Detect which cell encompasses the target text, then output its (X, Y) center coordinate. 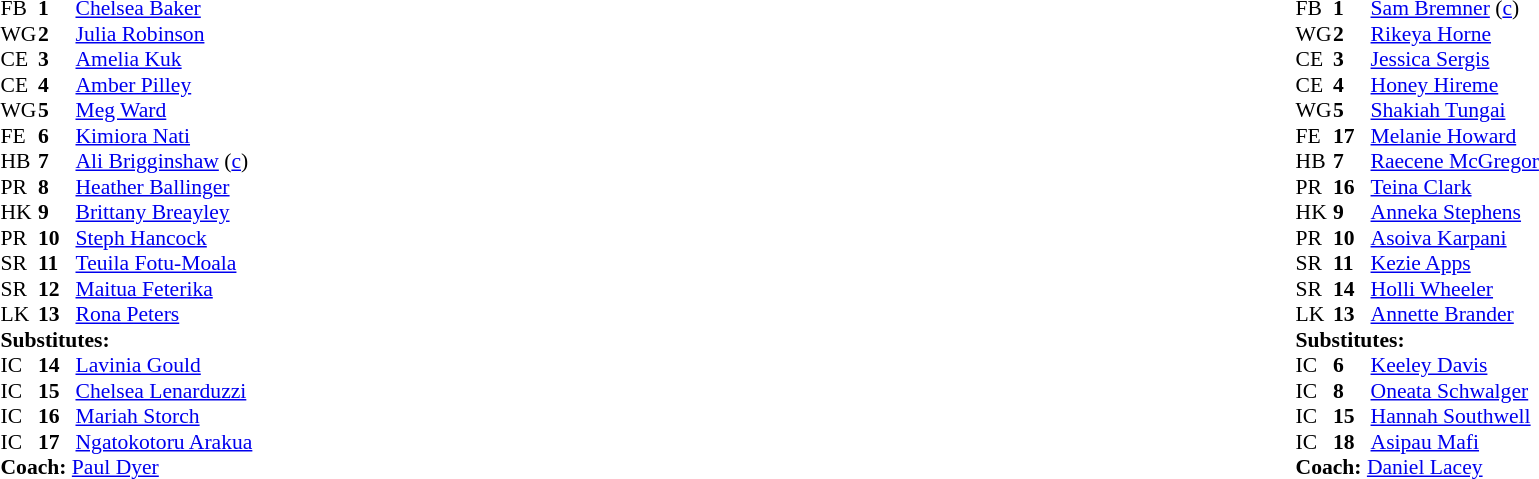
Oneata Schwalger (1455, 391)
Holli Wheeler (1455, 289)
Brittany Breayley (164, 213)
Teuila Fotu-Moala (164, 263)
Teina Clark (1455, 187)
Rona Peters (164, 315)
Hannah Southwell (1455, 417)
Ngatokotoru Arakua (164, 442)
Amber Pilley (164, 85)
Honey Hireme (1455, 85)
Asipau Mafi (1455, 442)
Annette Brander (1455, 315)
Lavinia Gould (164, 365)
Melanie Howard (1455, 136)
Rikeya Horne (1455, 34)
12 (57, 289)
Anneka Stephens (1455, 213)
Keeley Davis (1455, 365)
Amelia Kuk (164, 59)
Jessica Sergis (1455, 59)
Heather Ballinger (164, 187)
Shakiah Tungai (1455, 111)
Ali Brigginshaw (c) (164, 161)
Asoiva Karpani (1455, 238)
Kimiora Nati (164, 136)
Chelsea Lenarduzzi (164, 391)
Maitua Feterika (164, 289)
Mariah Storch (164, 417)
Julia Robinson (164, 34)
Meg Ward (164, 111)
18 (1352, 442)
Steph Hancock (164, 238)
Kezie Apps (1455, 263)
Raecene McGregor (1455, 161)
